Return the [x, y] coordinate for the center point of the cell that contains the specified text.  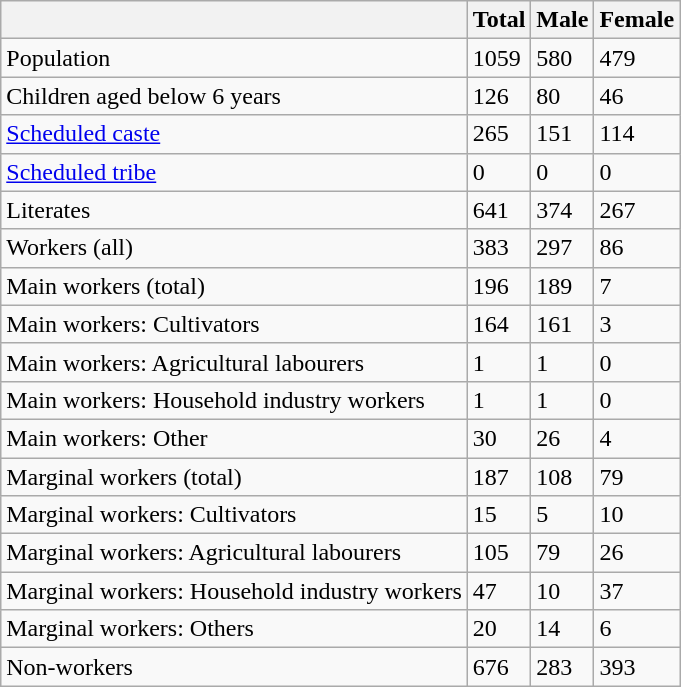
297 [562, 248]
80 [562, 96]
Marginal workers: Others [234, 629]
Main workers (total) [234, 286]
393 [637, 667]
Scheduled caste [234, 134]
47 [499, 591]
189 [562, 286]
Main workers: Agricultural labourers [234, 362]
Children aged below 6 years [234, 96]
20 [499, 629]
6 [637, 629]
Main workers: Other [234, 438]
108 [562, 477]
164 [499, 324]
383 [499, 248]
479 [637, 58]
3 [637, 324]
Total [499, 20]
Non-workers [234, 667]
Male [562, 20]
Female [637, 20]
676 [499, 667]
14 [562, 629]
46 [637, 96]
196 [499, 286]
126 [499, 96]
7 [637, 286]
5 [562, 515]
Marginal workers: Agricultural labourers [234, 553]
4 [637, 438]
267 [637, 210]
Main workers: Cultivators [234, 324]
151 [562, 134]
Marginal workers (total) [234, 477]
37 [637, 591]
265 [499, 134]
Marginal workers: Cultivators [234, 515]
Main workers: Household industry workers [234, 400]
283 [562, 667]
114 [637, 134]
105 [499, 553]
Workers (all) [234, 248]
86 [637, 248]
580 [562, 58]
161 [562, 324]
187 [499, 477]
Scheduled tribe [234, 172]
Marginal workers: Household industry workers [234, 591]
Literates [234, 210]
1059 [499, 58]
374 [562, 210]
641 [499, 210]
30 [499, 438]
15 [499, 515]
Population [234, 58]
